Determine the (x, y) coordinate at the center of the cell enclosing the given text.  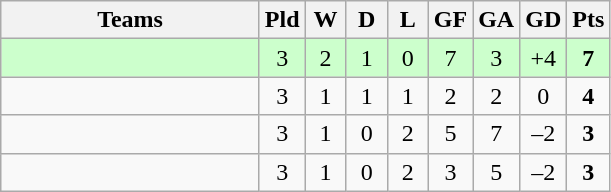
GF (450, 20)
Pts (588, 20)
L (408, 20)
4 (588, 96)
+4 (544, 58)
GA (496, 20)
Pld (282, 20)
D (366, 20)
W (326, 20)
GD (544, 20)
Teams (130, 20)
